Output the [x, y] coordinate of the center of the cell containing the given text.  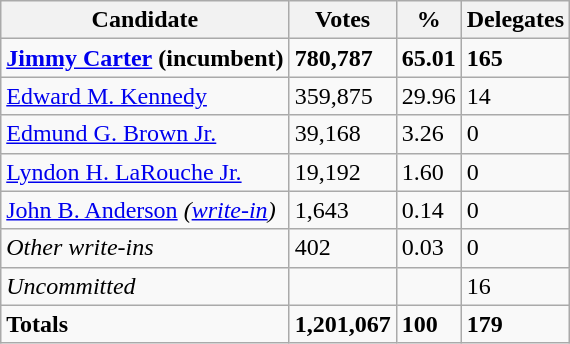
1.60 [428, 172]
19,192 [342, 172]
165 [515, 58]
0.14 [428, 210]
% [428, 20]
Other write-ins [145, 248]
780,787 [342, 58]
402 [342, 248]
179 [515, 324]
Edmund G. Brown Jr. [145, 134]
29.96 [428, 96]
Candidate [145, 20]
Edward M. Kennedy [145, 96]
3.26 [428, 134]
1,201,067 [342, 324]
1,643 [342, 210]
39,168 [342, 134]
14 [515, 96]
Uncommitted [145, 286]
Votes [342, 20]
Totals [145, 324]
16 [515, 286]
Jimmy Carter (incumbent) [145, 58]
0.03 [428, 248]
359,875 [342, 96]
Delegates [515, 20]
100 [428, 324]
Lyndon H. LaRouche Jr. [145, 172]
John B. Anderson (write-in) [145, 210]
65.01 [428, 58]
